Search for the cell housing the specified text and yield its (X, Y) center coordinate. 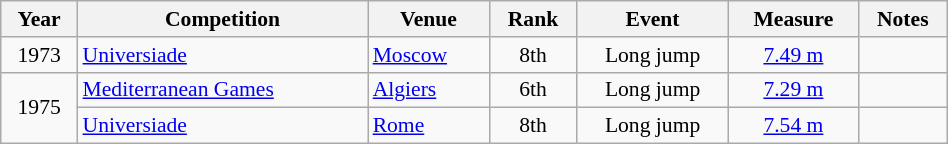
7.54 m (794, 126)
Competition (223, 19)
Rome (429, 126)
7.49 m (794, 55)
Moscow (429, 55)
Measure (794, 19)
Event (653, 19)
Mediterranean Games (223, 90)
Notes (902, 19)
1975 (40, 108)
Year (40, 19)
1973 (40, 55)
6th (532, 90)
Rank (532, 19)
Venue (429, 19)
7.29 m (794, 90)
Algiers (429, 90)
